For the text-containing cell, return its midpoint in (X, Y) coordinate format. 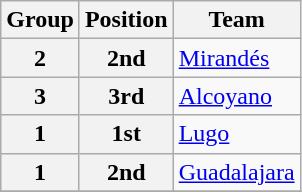
Team (236, 20)
2 (40, 58)
Guadalajara (236, 172)
Mirandés (236, 58)
3rd (126, 96)
Position (126, 20)
Alcoyano (236, 96)
1st (126, 134)
Lugo (236, 134)
Group (40, 20)
3 (40, 96)
